Search for the cell housing the specified text and yield its [X, Y] center coordinate. 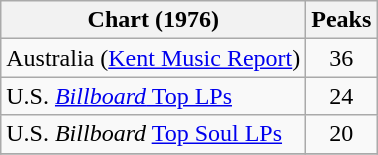
Peaks [342, 20]
Chart (1976) [154, 20]
U.S. Billboard Top Soul LPs [154, 134]
24 [342, 96]
20 [342, 134]
U.S. Billboard Top LPs [154, 96]
36 [342, 58]
Australia (Kent Music Report) [154, 58]
